Identify which cell holds the provided text, then report its [X, Y] central coordinate. 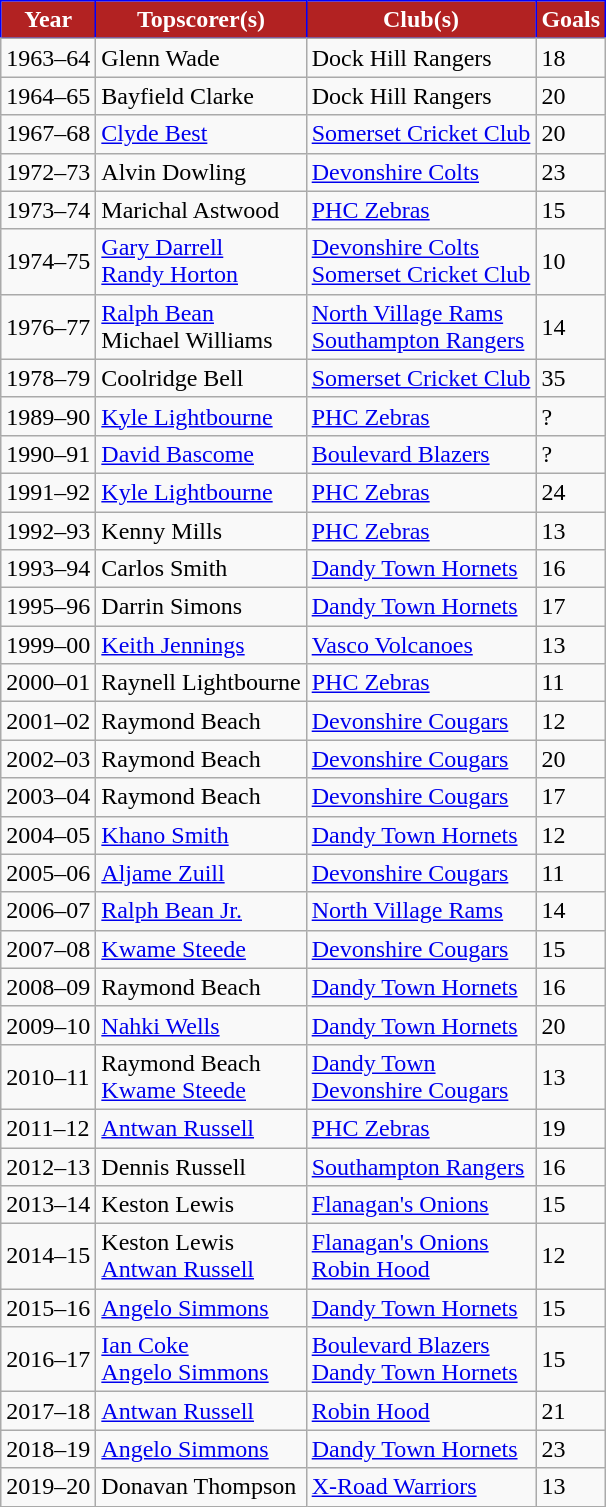
Robin Hood [421, 1411]
Nahki Wells [201, 1025]
North Village Rams Southampton Rangers [421, 326]
1964–65 [48, 96]
Khano Smith [201, 835]
2015–16 [48, 1308]
Marichal Astwood [201, 210]
Ian Coke Angelo Simmons [201, 1360]
Raynell Lightbourne [201, 683]
Gary Darrell Randy Horton [201, 262]
Boulevard Blazers [421, 454]
Flanagan's Onions [421, 1205]
1989–90 [48, 416]
2000–01 [48, 683]
2005–06 [48, 873]
2016–17 [48, 1360]
Keston Lewis Antwan Russell [201, 1256]
2001–02 [48, 721]
18 [571, 58]
21 [571, 1411]
2006–07 [48, 911]
1993–94 [48, 569]
Raymond Beach Kwame Steede [201, 1076]
Coolridge Bell [201, 378]
1999–00 [48, 645]
Flanagan's Onions Robin Hood [421, 1256]
Glenn Wade [201, 58]
10 [571, 262]
2004–05 [48, 835]
2008–09 [48, 987]
1992–93 [48, 531]
Donavan Thompson [201, 1487]
Alvin Dowling [201, 172]
1976–77 [48, 326]
2002–03 [48, 759]
Ralph Bean Jr. [201, 911]
19 [571, 1128]
2007–08 [48, 949]
X-Road Warriors [421, 1487]
2018–19 [48, 1449]
Bayfield Clarke [201, 96]
2003–04 [48, 797]
David Bascome [201, 454]
North Village Rams [421, 911]
Ralph Bean Michael Williams [201, 326]
Devonshire Colts Somerset Cricket Club [421, 262]
Dennis Russell [201, 1167]
Carlos Smith [201, 569]
2013–14 [48, 1205]
Dandy Town Devonshire Cougars [421, 1076]
2012–13 [48, 1167]
Keston Lewis [201, 1205]
1991–92 [48, 492]
1995–96 [48, 607]
Boulevard Blazers Dandy Town Hornets [421, 1360]
Clyde Best [201, 134]
2010–11 [48, 1076]
2019–20 [48, 1487]
1963–64 [48, 58]
Kwame Steede [201, 949]
Keith Jennings [201, 645]
Club(s) [421, 20]
24 [571, 492]
Vasco Volcanoes [421, 645]
Southampton Rangers [421, 1167]
1973–74 [48, 210]
Kenny Mills [201, 531]
2011–12 [48, 1128]
Year [48, 20]
Darrin Simons [201, 607]
1990–91 [48, 454]
Aljame Zuill [201, 873]
2014–15 [48, 1256]
2009–10 [48, 1025]
35 [571, 378]
1967–68 [48, 134]
2017–18 [48, 1411]
Goals [571, 20]
1974–75 [48, 262]
1978–79 [48, 378]
Topscorer(s) [201, 20]
1972–73 [48, 172]
Devonshire Colts [421, 172]
